Find where the given text appears and provide that cell's center as [x, y] coordinate. 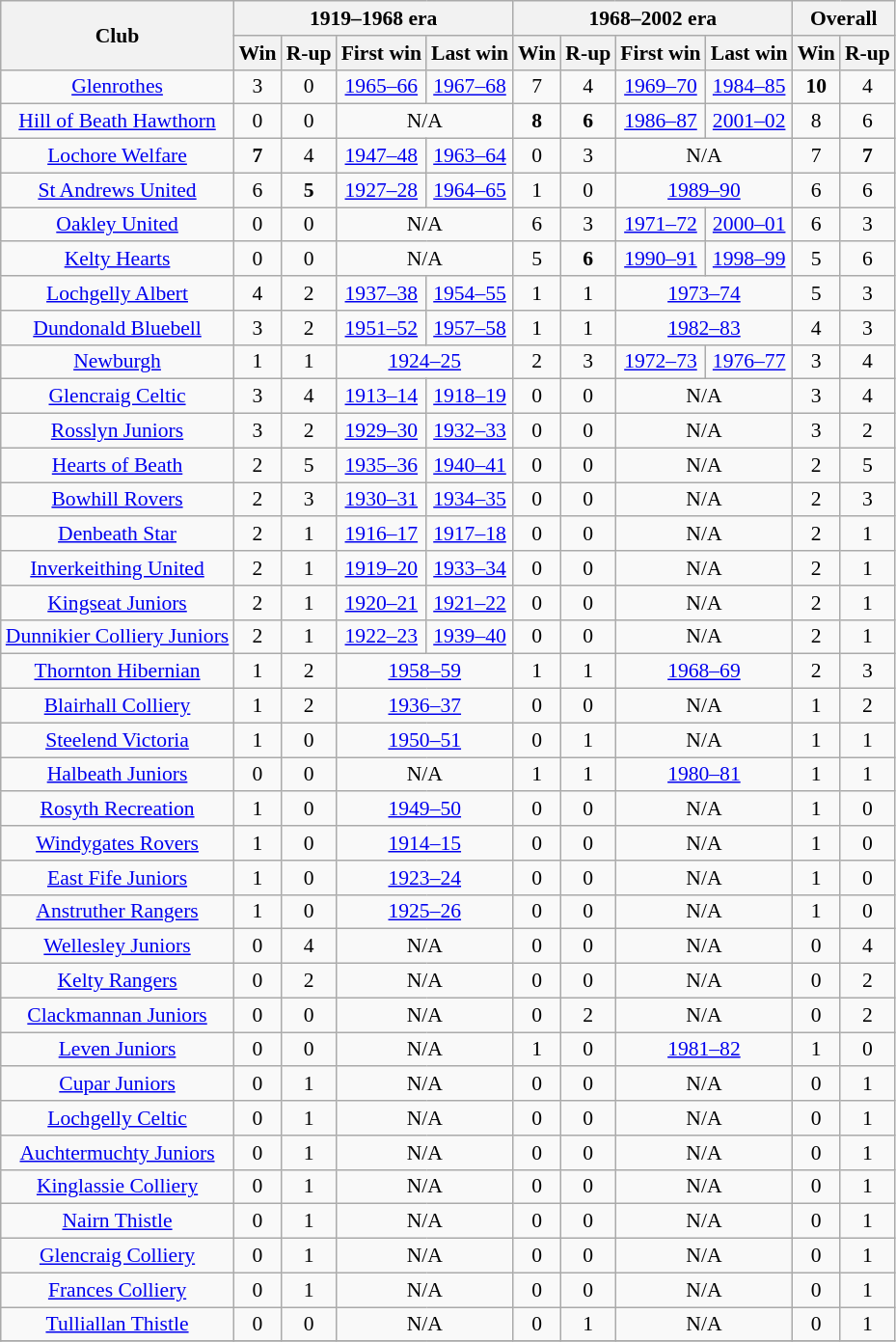
Hill of Beath Hawthorn [118, 122]
Frances Colliery [118, 1290]
Oakley United [118, 225]
Rosslyn Juniors [118, 431]
Kelty Rangers [118, 981]
Windygates Rovers [118, 843]
1971–72 [660, 225]
1934–35 [470, 500]
Inverkeithing United [118, 568]
1951–52 [382, 328]
1957–58 [470, 328]
Tulliallan Thistle [118, 1325]
St Andrews United [118, 190]
1968–69 [704, 671]
Nairn Thistle [118, 1221]
1922–23 [382, 637]
1917–18 [470, 534]
1923–24 [424, 878]
Thornton Hibernian [118, 671]
1965–66 [382, 87]
1950–51 [424, 740]
Glencraig Celtic [118, 397]
1930–31 [382, 500]
Auchtermuchty Juniors [118, 1153]
1927–28 [382, 190]
Leven Juniors [118, 1050]
1916–17 [382, 534]
Kingseat Juniors [118, 603]
1973–74 [704, 293]
1980–81 [704, 775]
Bowhill Rovers [118, 500]
1921–22 [470, 603]
Anstruther Rangers [118, 912]
1935–36 [382, 465]
1947–48 [382, 156]
Steelend Victoria [118, 740]
Lochgelly Celtic [118, 1118]
Hearts of Beath [118, 465]
1929–30 [382, 431]
1984–85 [749, 87]
1913–14 [382, 397]
Dunnikier Colliery Juniors [118, 637]
Cupar Juniors [118, 1084]
1998–99 [749, 260]
1967–68 [470, 87]
1918–19 [470, 397]
2000–01 [749, 225]
1969–70 [660, 87]
1968–2002 era [653, 18]
1972–73 [660, 362]
1936–37 [424, 706]
1919–1968 era [373, 18]
1958–59 [424, 671]
Lochore Welfare [118, 156]
Kinglassie Colliery [118, 1187]
Overall [844, 18]
Glenrothes [118, 87]
Clackmannan Juniors [118, 1015]
1964–65 [470, 190]
1990–91 [660, 260]
Kelty Hearts [118, 260]
1914–15 [424, 843]
Dundonald Bluebell [118, 328]
1932–33 [470, 431]
2001–02 [749, 122]
1939–40 [470, 637]
Blairhall Colliery [118, 706]
Wellesley Juniors [118, 946]
1949–50 [424, 809]
Club [118, 35]
Rosyth Recreation [118, 809]
Denbeath Star [118, 534]
1989–90 [704, 190]
Glencraig Colliery [118, 1256]
Newburgh [118, 362]
1981–82 [704, 1050]
1924–25 [424, 362]
1937–38 [382, 293]
1919–20 [382, 568]
1940–41 [470, 465]
1920–21 [382, 603]
1925–26 [424, 912]
Lochgelly Albert [118, 293]
1963–64 [470, 156]
1954–55 [470, 293]
Halbeath Juniors [118, 775]
East Fife Juniors [118, 878]
1976–77 [749, 362]
1982–83 [704, 328]
1933–34 [470, 568]
1986–87 [660, 122]
10 [816, 87]
